From the cell containing the given text, extract its center point as (X, Y) coordinate. 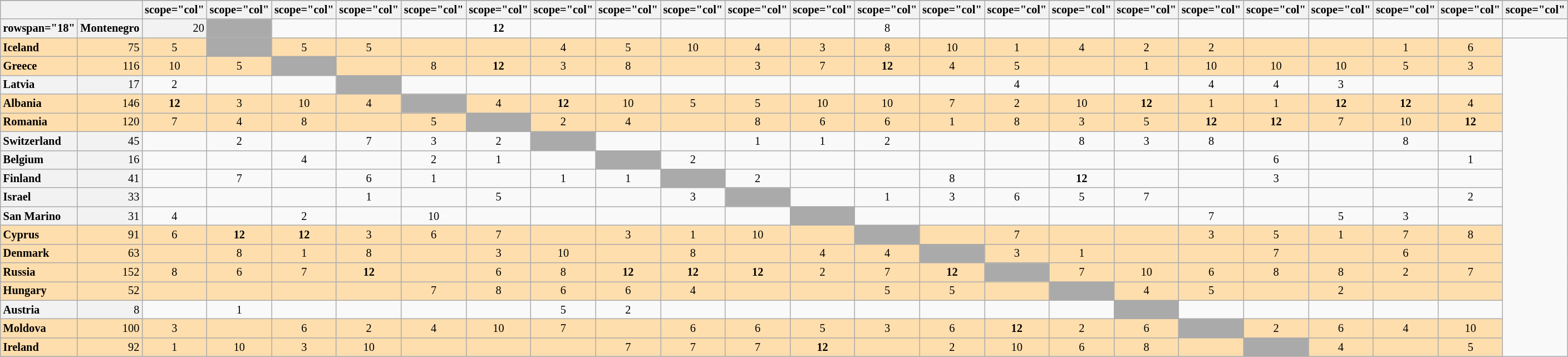
75 (110, 47)
Austria (39, 310)
Russia (39, 272)
Cyprus (39, 234)
100 (110, 328)
41 (110, 178)
San Marino (39, 216)
Finland (39, 178)
Albania (39, 104)
52 (110, 291)
Iceland (39, 47)
Switzerland (39, 141)
63 (110, 253)
17 (110, 85)
92 (110, 347)
146 (110, 104)
Latvia (39, 85)
Romania (39, 122)
Greece (39, 66)
91 (110, 234)
Moldova (39, 328)
33 (110, 197)
20 (174, 28)
120 (110, 122)
Hungary (39, 291)
Belgium (39, 160)
Ireland (39, 347)
116 (110, 66)
16 (110, 160)
152 (110, 272)
Denmark (39, 253)
31 (110, 216)
Israel (39, 197)
rowspan="18" (39, 28)
45 (110, 141)
Montenegro (110, 28)
